Extract the (x, y) coordinate from the center of the cell holding the provided text.  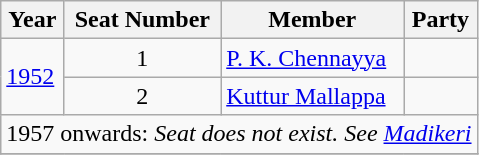
Seat Number (142, 20)
Kuttur Mallappa (312, 96)
1952 (32, 77)
P. K. Chennayya (312, 58)
Party (440, 20)
1 (142, 58)
2 (142, 96)
1957 onwards: Seat does not exist. See Madikeri (239, 134)
Year (32, 20)
Member (312, 20)
